Extract the [x, y] coordinate from the center of the cell holding the provided text.  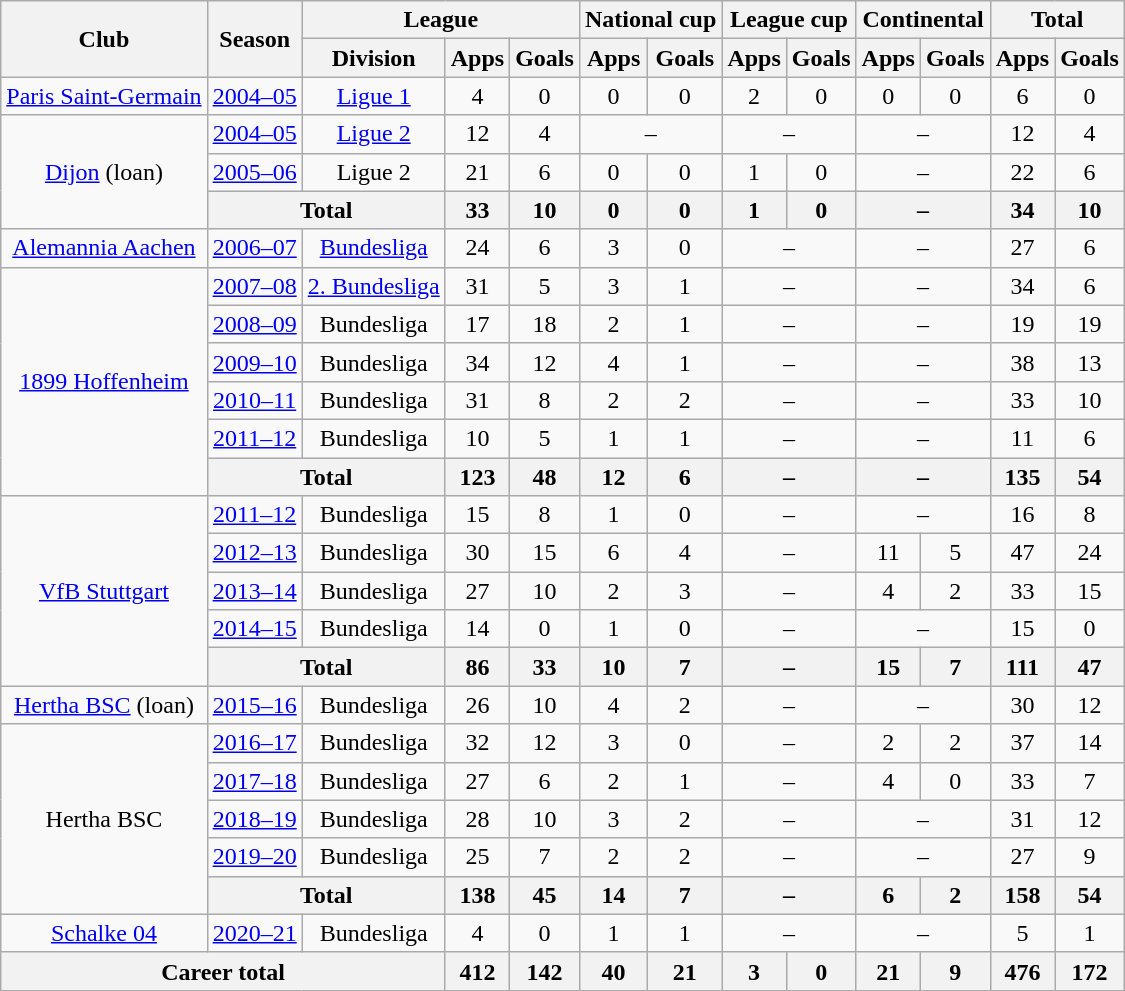
138 [477, 895]
2019–20 [254, 857]
158 [1022, 895]
40 [613, 971]
45 [545, 895]
16 [1022, 515]
2007–08 [254, 286]
48 [545, 477]
Dijon (loan) [104, 172]
17 [477, 324]
28 [477, 819]
135 [1022, 477]
Continental [923, 20]
25 [477, 857]
13 [1090, 362]
412 [477, 971]
League cup [789, 20]
2. Bundesliga [374, 286]
Alemannia Aachen [104, 248]
111 [1022, 667]
2015–16 [254, 705]
2013–14 [254, 591]
Season [254, 39]
Division [374, 58]
1899 Hoffenheim [104, 381]
123 [477, 477]
Hertha BSC (loan) [104, 705]
86 [477, 667]
League [440, 20]
18 [545, 324]
37 [1022, 743]
26 [477, 705]
2008–09 [254, 324]
2009–10 [254, 362]
2014–15 [254, 629]
Ligue 1 [374, 96]
32 [477, 743]
172 [1090, 971]
Career total [223, 971]
National cup [650, 20]
2006–07 [254, 248]
2017–18 [254, 781]
38 [1022, 362]
Paris Saint-Germain [104, 96]
Hertha BSC [104, 819]
142 [545, 971]
22 [1022, 172]
476 [1022, 971]
VfB Stuttgart [104, 591]
2016–17 [254, 743]
Schalke 04 [104, 933]
2010–11 [254, 400]
2020–21 [254, 933]
2012–13 [254, 553]
Club [104, 39]
2005–06 [254, 172]
2018–19 [254, 819]
